Output the [X, Y] coordinate of the center of the cell containing the given text.  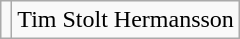
Tim Stolt Hermansson [126, 20]
